Provide the (X, Y) coordinate of the cell's center where the given text is located.  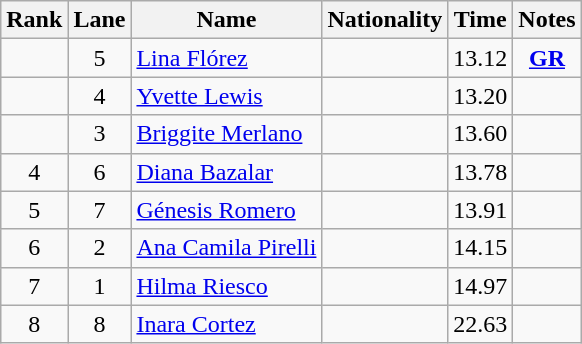
14.15 (480, 248)
Briggite Merlano (226, 134)
Lina Flórez (226, 58)
Génesis Romero (226, 210)
3 (100, 134)
13.20 (480, 96)
Lane (100, 20)
Name (226, 20)
Nationality (385, 20)
22.63 (480, 324)
GR (547, 58)
Time (480, 20)
2 (100, 248)
Hilma Riesco (226, 286)
13.78 (480, 172)
1 (100, 286)
13.60 (480, 134)
Inara Cortez (226, 324)
13.91 (480, 210)
Ana Camila Pirelli (226, 248)
Notes (547, 20)
13.12 (480, 58)
14.97 (480, 286)
Rank (34, 20)
Diana Bazalar (226, 172)
Yvette Lewis (226, 96)
